Determine the (X, Y) coordinate at the center of the cell enclosing the given text.  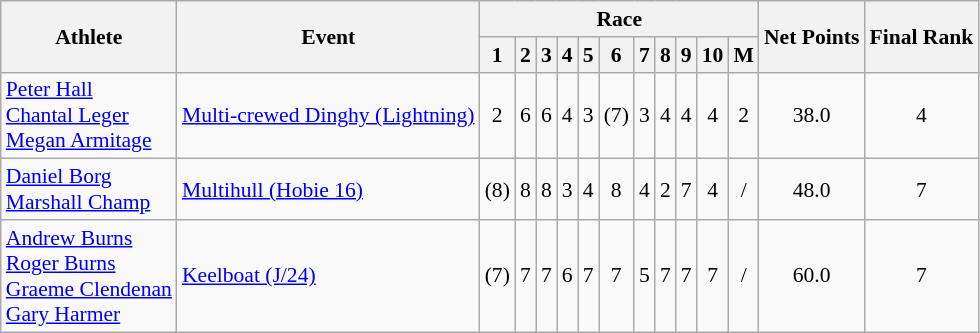
Net Points (812, 36)
(8) (498, 190)
48.0 (812, 190)
Multi-crewed Dinghy (Lightning) (328, 116)
Race (620, 19)
Peter HallChantal LegerMegan Armitage (89, 116)
Athlete (89, 36)
38.0 (812, 116)
Multihull (Hobie 16) (328, 190)
Event (328, 36)
10 (713, 55)
Final Rank (921, 36)
Keelboat (J/24) (328, 276)
60.0 (812, 276)
Daniel BorgMarshall Champ (89, 190)
1 (498, 55)
Andrew BurnsRoger BurnsGraeme ClendenanGary Harmer (89, 276)
M (744, 55)
9 (686, 55)
